Return (x, y) of the center of cell containing provided text 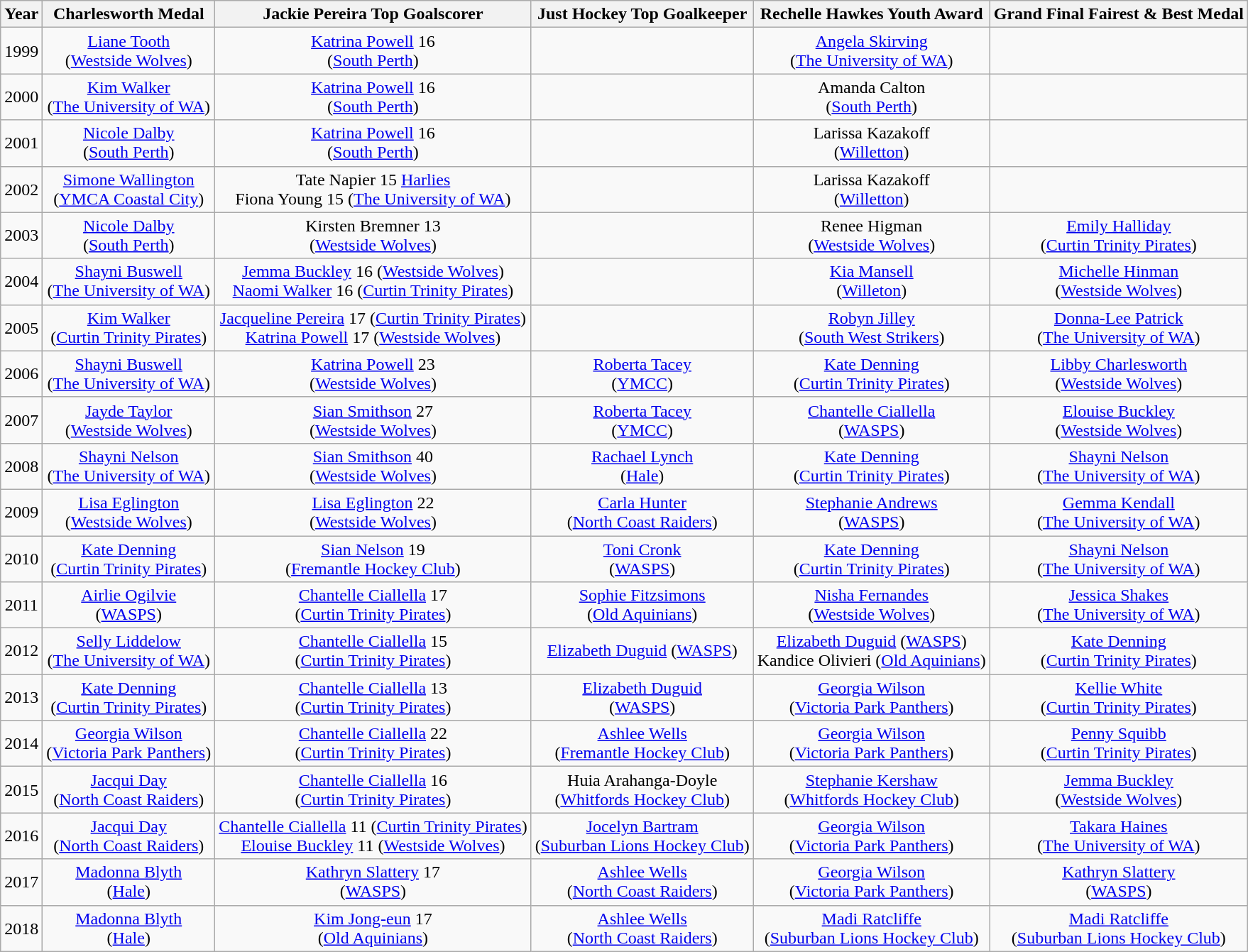
Kim Walker(Curtin Trinity Pirates) (129, 328)
Jocelyn Bartram(Suburban Lions Hockey Club) (642, 836)
Chantelle Ciallella 11 (Curtin Trinity Pirates)Elouise Buckley 11 (Westside Wolves) (373, 836)
2010 (21, 558)
Elizabeth Duguid(WASPS) (642, 697)
2014 (21, 744)
Rechelle Hawkes Youth Award (872, 14)
Kim Jong-eun 17(Old Aquinians) (373, 929)
2015 (21, 789)
Chantelle Ciallella 15(Curtin Trinity Pirates) (373, 652)
Ashlee Wells(Fremantle Hockey Club) (642, 744)
Charlesworth Medal (129, 14)
Chantelle Ciallella 16(Curtin Trinity Pirates) (373, 789)
Airlie Ogilvie(WASPS) (129, 605)
Kathryn Slattery (WASPS) (1119, 882)
2000 (21, 97)
Renee Higman (Westside Wolves) (872, 236)
Penny Squibb(Curtin Trinity Pirates) (1119, 744)
2008 (21, 466)
2005 (21, 328)
Jacqueline Pereira 17 (Curtin Trinity Pirates)Katrina Powell 17 (Westside Wolves) (373, 328)
Stephanie Kershaw(Whitfords Hockey Club) (872, 789)
Jayde Taylor(Westside Wolves) (129, 420)
Kirsten Bremner 13(Westside Wolves) (373, 236)
2011 (21, 605)
Michelle Hinman(Westside Wolves) (1119, 281)
2006 (21, 373)
Jemma Buckley(Westside Wolves) (1119, 789)
Chantelle Ciallella 13(Curtin Trinity Pirates) (373, 697)
Elizabeth Duguid (WASPS) Kandice Olivieri (Old Aquinians) (872, 652)
Lisa Eglington 22(Westside Wolves) (373, 513)
Amanda Calton (South Perth) (872, 97)
2018 (21, 929)
Carla Hunter(North Coast Raiders) (642, 513)
2017 (21, 882)
Takara Haines(The University of WA) (1119, 836)
Lisa Eglington(Westside Wolves) (129, 513)
Elouise Buckley(Westside Wolves) (1119, 420)
Jackie Pereira Top Goalscorer (373, 14)
Jessica Shakes(The University of WA) (1119, 605)
Liane Tooth(Westside Wolves) (129, 51)
2004 (21, 281)
Sophie Fitzsimons(Old Aquinians) (642, 605)
Stephanie Andrews(WASPS) (872, 513)
2003 (21, 236)
2012 (21, 652)
Kathryn Slattery 17(WASPS) (373, 882)
Kia Mansell(Willeton) (872, 281)
Chantelle Ciallella(WASPS) (872, 420)
Katrina Powell 23 (Westside Wolves) (373, 373)
Huia Arahanga-Doyle (Whitfords Hockey Club) (642, 789)
Gemma Kendall(The University of WA) (1119, 513)
Chantelle Ciallella 22(Curtin Trinity Pirates) (373, 744)
Simone Wallington(YMCA Coastal City) (129, 189)
Robyn Jilley(South West Strikers) (872, 328)
Kellie White(Curtin Trinity Pirates) (1119, 697)
Nisha Fernandes(Westside Wolves) (872, 605)
Sian Smithson 40(Westside Wolves) (373, 466)
2007 (21, 420)
Chantelle Ciallella 17(Curtin Trinity Pirates) (373, 605)
Libby Charlesworth(Westside Wolves) (1119, 373)
Sian Smithson 27(Westside Wolves) (373, 420)
Elizabeth Duguid (WASPS) (642, 652)
2009 (21, 513)
Grand Final Fairest & Best Medal (1119, 14)
Just Hockey Top Goalkeeper (642, 14)
2016 (21, 836)
2001 (21, 143)
Sian Nelson 19(Fremantle Hockey Club) (373, 558)
Toni Cronk(WASPS) (642, 558)
2002 (21, 189)
Emily Halliday(Curtin Trinity Pirates) (1119, 236)
Angela Skirving(The University of WA) (872, 51)
Jemma Buckley 16 (Westside Wolves)Naomi Walker 16 (Curtin Trinity Pirates) (373, 281)
Tate Napier 15 Harlies Fiona Young 15 (The University of WA) (373, 189)
Donna-Lee Patrick(The University of WA) (1119, 328)
Year (21, 14)
Kim Walker(The University of WA) (129, 97)
1999 (21, 51)
2013 (21, 697)
Rachael Lynch(Hale) (642, 466)
Selly Liddelow(The University of WA) (129, 652)
